Capture the cell that displays the provided text and extract its (X, Y) central coordinate. 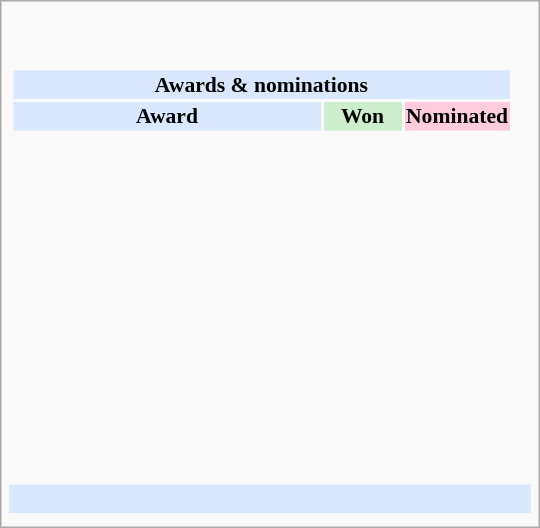
Won (363, 116)
Nominated (458, 116)
Awards & nominations (261, 84)
Award (166, 116)
Awards & nominations Award Won Nominated (270, 260)
